Identify which cell holds the provided text, then report its [x, y] central coordinate. 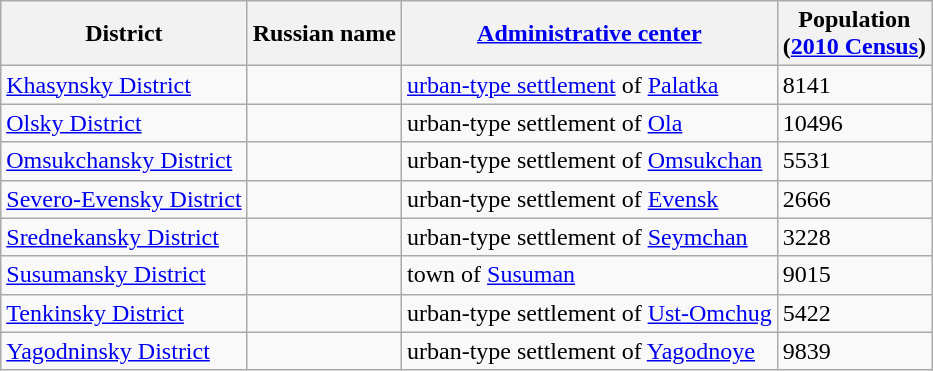
9015 [854, 275]
2666 [854, 199]
Yagodninsky District [124, 351]
Tenkinsky District [124, 313]
town of Susuman [590, 275]
urban-type settlement of Omsukchan [590, 161]
Population(2010 Census) [854, 34]
Susumansky District [124, 275]
urban-type settlement of Seymchan [590, 237]
Olsky District [124, 123]
Severo-Evensky District [124, 199]
5531 [854, 161]
Omsukchansky District [124, 161]
9839 [854, 351]
Khasynsky District [124, 85]
urban-type settlement of Evensk [590, 199]
Srednekansky District [124, 237]
5422 [854, 313]
Russian name [324, 34]
urban-type settlement of Palatka [590, 85]
Administrative center [590, 34]
8141 [854, 85]
urban-type settlement of Yagodnoye [590, 351]
10496 [854, 123]
urban-type settlement of Ust-Omchug [590, 313]
urban-type settlement of Ola [590, 123]
3228 [854, 237]
District [124, 34]
